Scan for the cell matching the given text and deliver its [X, Y] coordinate at center. 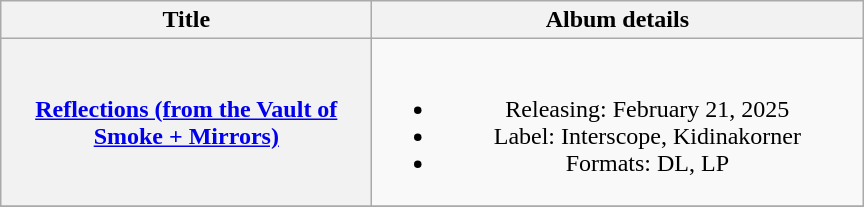
Reflections (from the Vault of Smoke + Mirrors) [186, 122]
Album details [618, 20]
Title [186, 20]
Releasing: February 21, 2025Label: Interscope, KidinakornerFormats: DL, LP [618, 122]
